From the cell containing the given text, extract its center point as [x, y] coordinate. 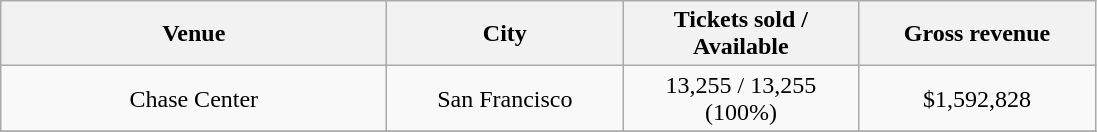
13,255 / 13,255 (100%) [741, 98]
$1,592,828 [977, 98]
Chase Center [194, 98]
City [505, 34]
San Francisco [505, 98]
Tickets sold / Available [741, 34]
Venue [194, 34]
Gross revenue [977, 34]
